Pinpoint the cell where the given text exists, returning its (X, Y) midpoint coordinate. 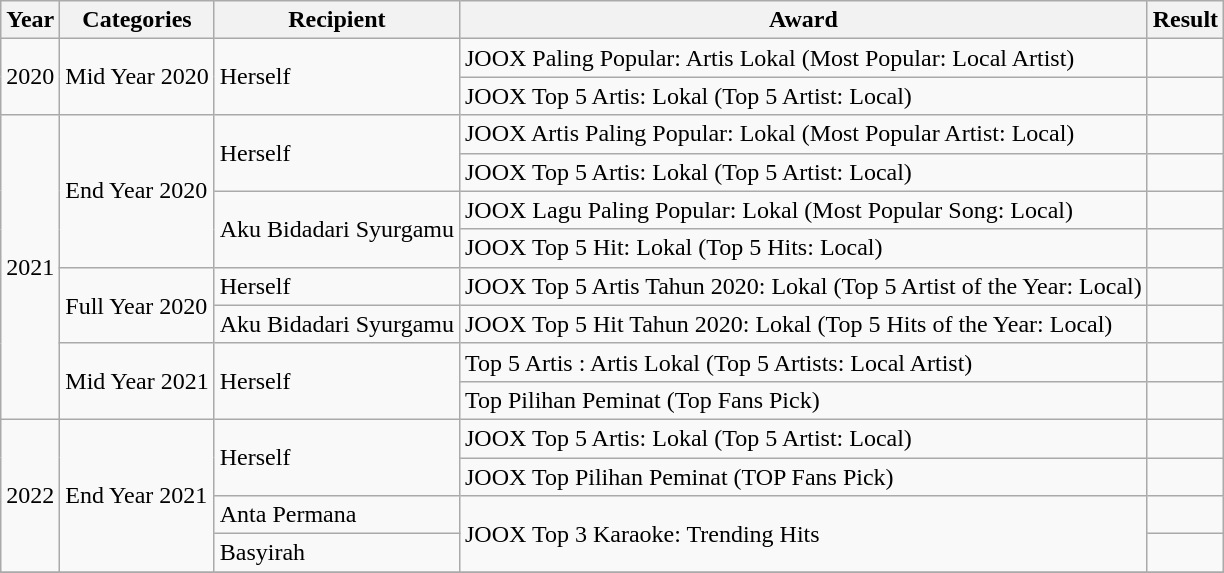
JOOX Artis Paling Popular: Lokal (Most Popular Artist: Local) (803, 134)
Full Year 2020 (137, 305)
Recipient (336, 20)
JOOX Paling Popular: Artis Lokal (Most Popular: Local Artist) (803, 58)
2021 (30, 267)
End Year 2021 (137, 495)
Anta Permana (336, 515)
JOOX Top 5 Hit: Lokal (Top 5 Hits: Local) (803, 248)
Mid Year 2020 (137, 77)
Categories (137, 20)
Top Pilihan Peminat (Top Fans Pick) (803, 400)
JOOX Top 5 Artis Tahun 2020: Lokal (Top 5 Artist of the Year: Local) (803, 286)
JOOX Top Pilihan Peminat (TOP Fans Pick) (803, 477)
JOOX Lagu Paling Popular: Lokal (Most Popular Song: Local) (803, 210)
Result (1185, 20)
End Year 2020 (137, 191)
Basyirah (336, 553)
Mid Year 2021 (137, 381)
Top 5 Artis : Artis Lokal (Top 5 Artists: Local Artist) (803, 362)
JOOX Top 3 Karaoke: Trending Hits (803, 534)
Year (30, 20)
2022 (30, 495)
JOOX Top 5 Hit Tahun 2020: Lokal (Top 5 Hits of the Year: Local) (803, 324)
Award (803, 20)
2020 (30, 77)
